Determine the (X, Y) coordinate at the center of the cell enclosing the given text.  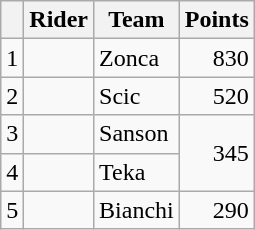
830 (216, 58)
Sanson (137, 134)
3 (12, 134)
Teka (137, 172)
Zonca (137, 58)
5 (12, 210)
290 (216, 210)
Rider (59, 20)
Scic (137, 96)
4 (12, 172)
Bianchi (137, 210)
Points (216, 20)
Team (137, 20)
345 (216, 153)
2 (12, 96)
1 (12, 58)
520 (216, 96)
